Locate the cell with the specified text and output its [X, Y] center coordinate. 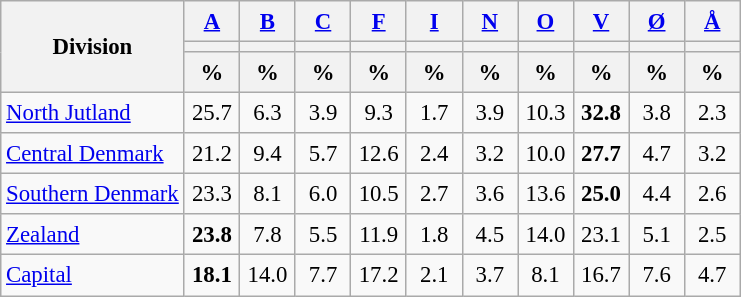
4.5 [490, 234]
12.6 [379, 154]
Zealand [92, 234]
5.1 [657, 234]
Ø [657, 22]
I [434, 22]
V [601, 22]
1.8 [434, 234]
7.7 [323, 276]
Å [712, 22]
23.8 [212, 234]
Division [92, 47]
25.7 [212, 114]
16.7 [601, 276]
6.0 [323, 194]
B [268, 22]
2.3 [712, 114]
4.4 [657, 194]
27.7 [601, 154]
9.3 [379, 114]
3.8 [657, 114]
2.5 [712, 234]
7.6 [657, 276]
C [323, 22]
2.6 [712, 194]
Capital [92, 276]
2.1 [434, 276]
2.7 [434, 194]
O [546, 22]
13.6 [546, 194]
7.8 [268, 234]
10.3 [546, 114]
9.4 [268, 154]
A [212, 22]
18.1 [212, 276]
N [490, 22]
2.4 [434, 154]
5.7 [323, 154]
6.3 [268, 114]
23.3 [212, 194]
Central Denmark [92, 154]
11.9 [379, 234]
3.6 [490, 194]
5.5 [323, 234]
10.5 [379, 194]
23.1 [601, 234]
17.2 [379, 276]
1.7 [434, 114]
10.0 [546, 154]
Southern Denmark [92, 194]
32.8 [601, 114]
21.2 [212, 154]
25.0 [601, 194]
North Jutland [92, 114]
3.7 [490, 276]
F [379, 22]
